Return the (x, y) coordinate for the center point of the cell that contains the specified text.  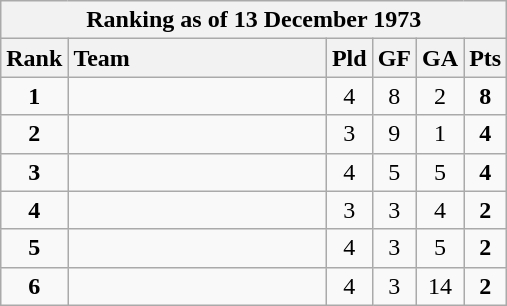
9 (394, 134)
Pts (486, 58)
14 (440, 286)
GF (394, 58)
Team (198, 58)
Rank (34, 58)
GA (440, 58)
Ranking as of 13 December 1973 (254, 20)
6 (34, 286)
Pld (349, 58)
